Pinpoint the cell where the given text exists, returning its [x, y] midpoint coordinate. 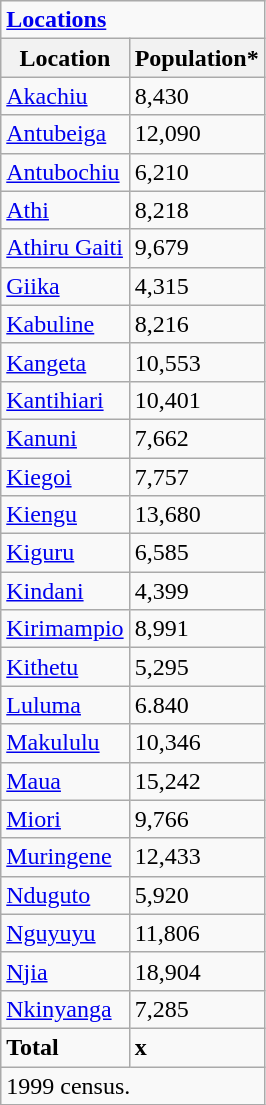
10,553 [196, 362]
Luluma [65, 705]
Nguyuyu [65, 933]
Giika [65, 286]
12,433 [196, 857]
Athi [65, 210]
13,680 [196, 515]
Athiru Gaiti [65, 248]
5,295 [196, 667]
Antubochiu [65, 172]
Kithetu [65, 667]
9,679 [196, 248]
6,585 [196, 553]
8,218 [196, 210]
x [196, 1047]
Njia [65, 971]
7,285 [196, 1009]
Kiengu [65, 515]
Akachiu [65, 96]
11,806 [196, 933]
Nduguto [65, 895]
Kanuni [65, 438]
15,242 [196, 781]
8,216 [196, 324]
6.840 [196, 705]
Antubeiga [65, 134]
6,210 [196, 172]
10,346 [196, 743]
10,401 [196, 400]
4,315 [196, 286]
7,757 [196, 477]
Kangeta [65, 362]
9,766 [196, 819]
Total [65, 1047]
Population* [196, 58]
7,662 [196, 438]
Kantihiari [65, 400]
Miori [65, 819]
4,399 [196, 591]
8,430 [196, 96]
12,090 [196, 134]
Nkinyanga [65, 1009]
Kabuline [65, 324]
Makululu [65, 743]
Location [65, 58]
Muringene [65, 857]
Kiguru [65, 553]
Kirimampio [65, 629]
5,920 [196, 895]
Locations [132, 20]
Kindani [65, 591]
18,904 [196, 971]
Kiegoi [65, 477]
Maua [65, 781]
1999 census. [132, 1085]
8,991 [196, 629]
